Capture the cell that displays the provided text and extract its [x, y] central coordinate. 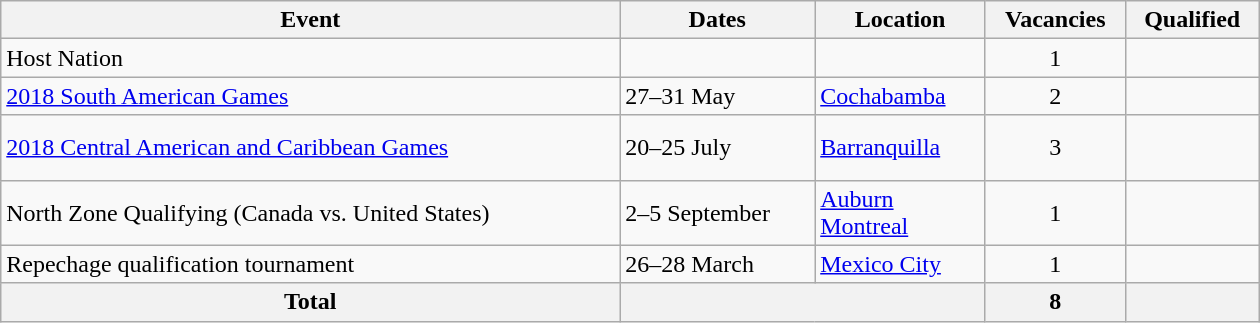
8 [1055, 302]
North Zone Qualifying (Canada vs. United States) [310, 212]
2018 Central American and Caribbean Games [310, 148]
2–5 September [718, 212]
Host Nation [310, 58]
Mexico City [900, 264]
Barranquilla [900, 148]
Location [900, 20]
Event [310, 20]
Auburn Montreal [900, 212]
Repechage qualification tournament [310, 264]
26–28 March [718, 264]
Total [310, 302]
Cochabamba [900, 96]
3 [1055, 148]
Qualified [1192, 20]
20–25 July [718, 148]
2 [1055, 96]
Vacancies [1055, 20]
2018 South American Games [310, 96]
Dates [718, 20]
27–31 May [718, 96]
